Find where the given text appears and provide that cell's center as [X, Y] coordinate. 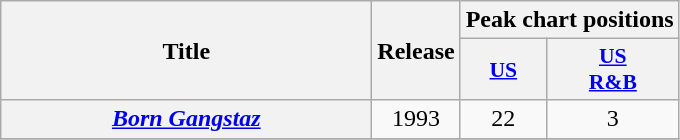
1993 [416, 119]
Peak chart positions [570, 20]
3 [612, 119]
US [503, 70]
Title [186, 50]
Born Gangstaz [186, 119]
Release [416, 50]
USR&B [612, 70]
22 [503, 119]
